Return the (x, y) coordinate for the center point of the cell that contains the specified text.  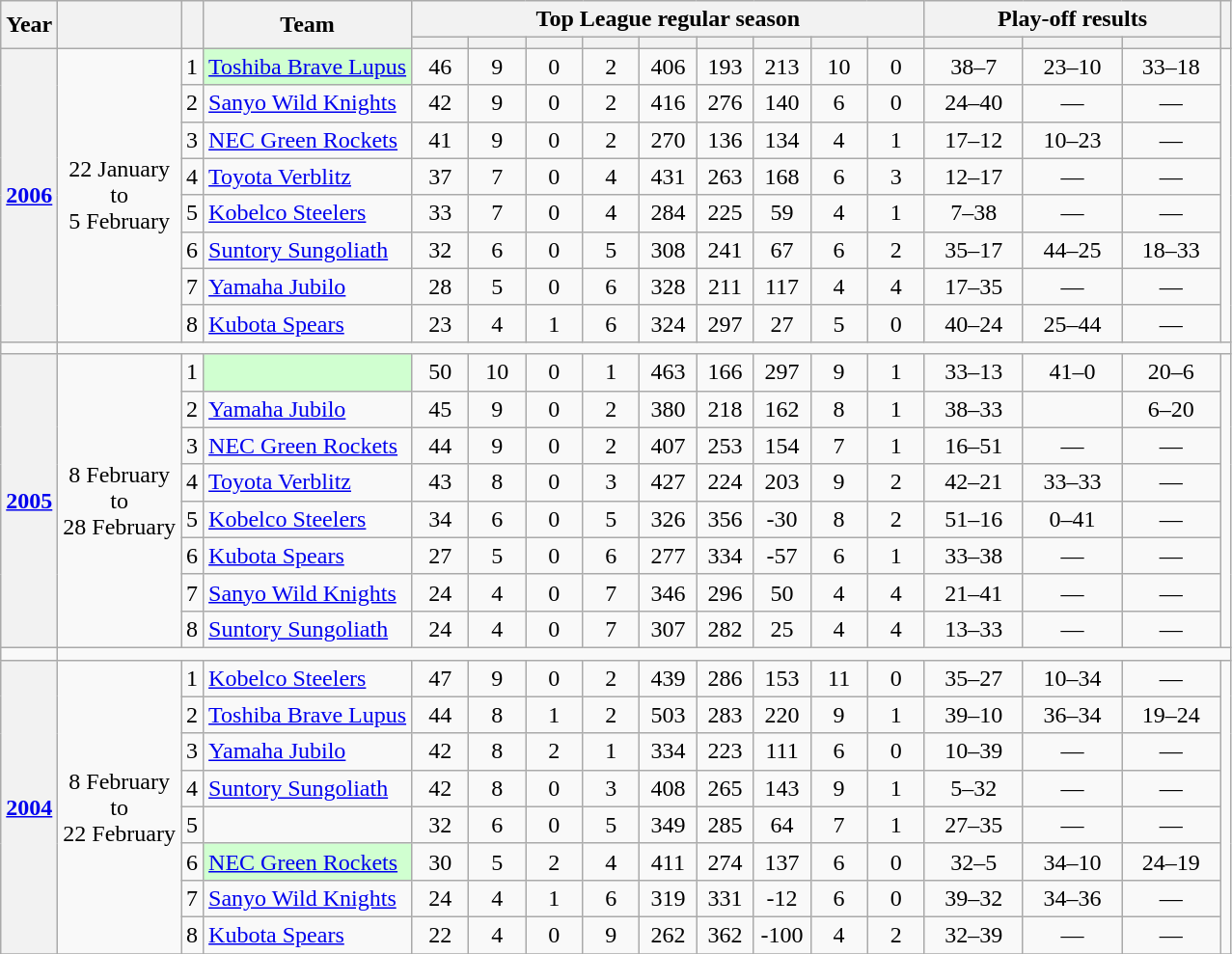
140 (781, 103)
25–44 (1072, 323)
10–23 (1072, 140)
34–36 (1072, 898)
431 (668, 177)
21–41 (973, 592)
16–51 (973, 446)
34–10 (1072, 861)
17–35 (973, 286)
59 (781, 213)
24–40 (973, 103)
416 (668, 103)
35–17 (973, 250)
39–10 (973, 715)
32–39 (973, 935)
331 (726, 898)
12–17 (973, 177)
67 (781, 250)
286 (726, 678)
Year (29, 25)
282 (726, 629)
277 (668, 556)
193 (726, 67)
362 (726, 935)
7–38 (973, 213)
42–21 (973, 482)
38–33 (973, 409)
23 (440, 323)
274 (726, 861)
154 (781, 446)
326 (668, 519)
2005 (29, 501)
13–33 (973, 629)
18–33 (1171, 250)
39–32 (973, 898)
328 (668, 286)
34 (440, 519)
22 (440, 935)
-30 (781, 519)
51–16 (973, 519)
28 (440, 286)
346 (668, 592)
45 (440, 409)
32–5 (973, 861)
-100 (781, 935)
11 (839, 678)
37 (440, 177)
308 (668, 250)
33–13 (973, 372)
Top League regular season (669, 19)
10–39 (973, 751)
224 (726, 482)
137 (781, 861)
41–0 (1072, 372)
-12 (781, 898)
33–18 (1171, 67)
213 (781, 67)
283 (726, 715)
439 (668, 678)
218 (726, 409)
35–27 (973, 678)
38–7 (973, 67)
319 (668, 898)
225 (726, 213)
Play-off results (1073, 19)
17–12 (973, 140)
43 (440, 482)
2004 (29, 806)
143 (781, 788)
47 (440, 678)
263 (726, 177)
-57 (781, 556)
19–24 (1171, 715)
220 (781, 715)
8 Februaryto22 February (120, 806)
111 (781, 751)
262 (668, 935)
285 (726, 825)
276 (726, 103)
8 Februaryto28 February (120, 501)
0–41 (1072, 519)
25 (781, 629)
33–33 (1072, 482)
296 (726, 592)
64 (781, 825)
5–32 (973, 788)
20–6 (1171, 372)
407 (668, 446)
33 (440, 213)
27–35 (973, 825)
408 (668, 788)
284 (668, 213)
265 (726, 788)
380 (668, 409)
503 (668, 715)
203 (781, 482)
22 Januaryto5 February (120, 195)
10–34 (1072, 678)
166 (726, 372)
23–10 (1072, 67)
36–34 (1072, 715)
324 (668, 323)
411 (668, 861)
211 (726, 286)
223 (726, 751)
Team (308, 25)
6–20 (1171, 409)
2006 (29, 195)
241 (726, 250)
168 (781, 177)
427 (668, 482)
463 (668, 372)
33–38 (973, 556)
162 (781, 409)
307 (668, 629)
134 (781, 140)
356 (726, 519)
270 (668, 140)
46 (440, 67)
117 (781, 286)
44–25 (1072, 250)
41 (440, 140)
349 (668, 825)
153 (781, 678)
136 (726, 140)
24–19 (1171, 861)
253 (726, 446)
406 (668, 67)
40–24 (973, 323)
30 (440, 861)
